Find where the given text appears and provide that cell's center as [X, Y] coordinate. 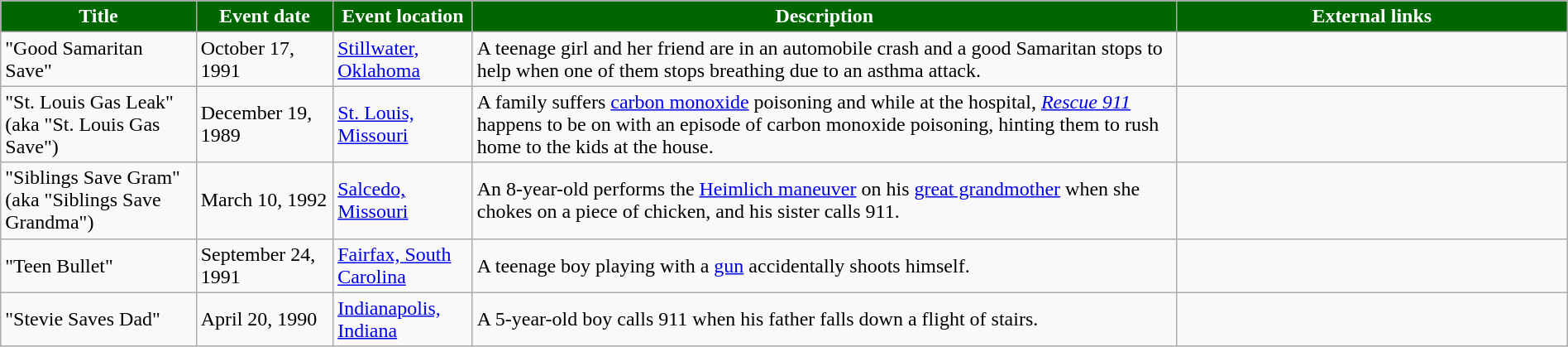
Stillwater, Oklahoma [404, 60]
Event date [265, 17]
"Stevie Saves Dad" [98, 320]
March 10, 1992 [265, 200]
December 19, 1989 [265, 124]
Title [98, 17]
A teenage boy playing with a gun accidentally shoots himself. [824, 265]
"Good Samaritan Save" [98, 60]
"Teen Bullet" [98, 265]
Indianapolis, Indiana [404, 320]
April 20, 1990 [265, 320]
Salcedo, Missouri [404, 200]
October 17, 1991 [265, 60]
September 24, 1991 [265, 265]
St. Louis, Missouri [404, 124]
Event location [404, 17]
Description [824, 17]
A 5-year-old boy calls 911 when his father falls down a flight of stairs. [824, 320]
Fairfax, South Carolina [404, 265]
External links [1371, 17]
A teenage girl and her friend are in an automobile crash and a good Samaritan stops to help when one of them stops breathing due to an asthma attack. [824, 60]
An 8-year-old performs the Heimlich maneuver on his great grandmother when she chokes on a piece of chicken, and his sister calls 911. [824, 200]
"Siblings Save Gram" (aka "Siblings Save Grandma") [98, 200]
"St. Louis Gas Leak" (aka "St. Louis Gas Save") [98, 124]
